Identify which cell holds the provided text, then report its (x, y) central coordinate. 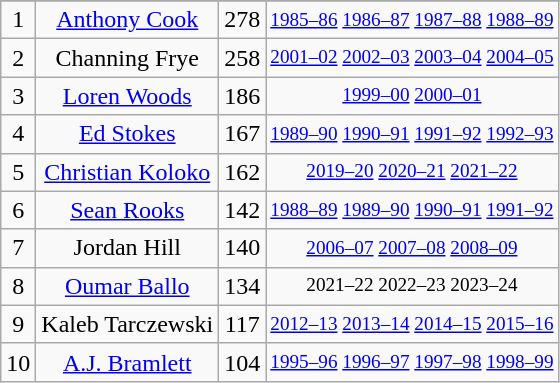
3 (18, 96)
142 (242, 210)
2001–02 2002–03 2003–04 2004–05 (412, 58)
1985–86 1986–87 1987–88 1988–89 (412, 20)
140 (242, 248)
Channing Frye (128, 58)
4 (18, 134)
Christian Koloko (128, 172)
2021–22 2022–23 2023–24 (412, 286)
6 (18, 210)
Oumar Ballo (128, 286)
258 (242, 58)
1 (18, 20)
1999–00 2000–01 (412, 96)
10 (18, 362)
2019–20 2020–21 2021–22 (412, 172)
Sean Rooks (128, 210)
7 (18, 248)
2012–13 2013–14 2014–15 2015–16 (412, 324)
167 (242, 134)
Jordan Hill (128, 248)
1988–89 1989–90 1990–91 1991–92 (412, 210)
8 (18, 286)
117 (242, 324)
104 (242, 362)
Loren Woods (128, 96)
1989–90 1990–91 1991–92 1992–93 (412, 134)
278 (242, 20)
162 (242, 172)
Ed Stokes (128, 134)
5 (18, 172)
134 (242, 286)
A.J. Bramlett (128, 362)
186 (242, 96)
1995–96 1996–97 1997–98 1998–99 (412, 362)
2 (18, 58)
9 (18, 324)
Anthony Cook (128, 20)
2006–07 2007–08 2008–09 (412, 248)
Kaleb Tarczewski (128, 324)
